Determine the [X, Y] coordinate at the center of the cell enclosing the given text.  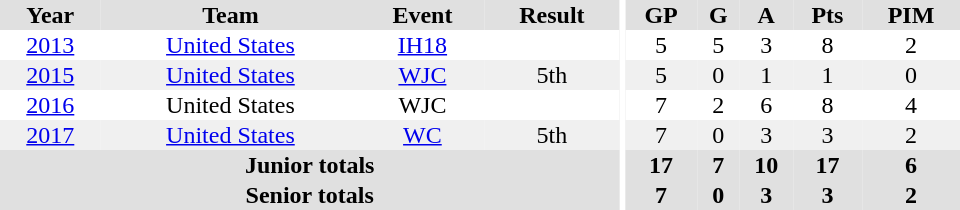
Team [231, 15]
Year [50, 15]
Senior totals [310, 195]
Event [422, 15]
Result [552, 15]
IH18 [422, 45]
PIM [911, 15]
2015 [50, 75]
G [718, 15]
2017 [50, 135]
Pts [828, 15]
WC [422, 135]
4 [911, 105]
Junior totals [310, 165]
A [766, 15]
2016 [50, 105]
10 [766, 165]
2013 [50, 45]
GP [661, 15]
